Scan for the cell matching the given text and deliver its [x, y] coordinate at center. 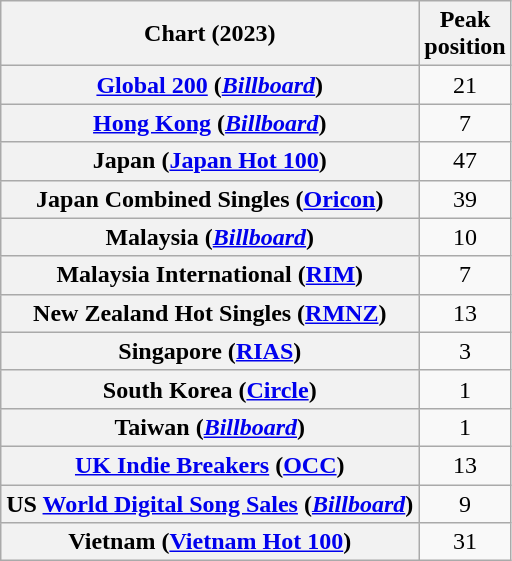
UK Indie Breakers (OCC) [210, 465]
South Korea (Circle) [210, 389]
3 [465, 351]
Japan (Japan Hot 100) [210, 161]
21 [465, 85]
Japan Combined Singles (Oricon) [210, 199]
Vietnam (Vietnam Hot 100) [210, 542]
10 [465, 237]
Peakposition [465, 34]
39 [465, 199]
Global 200 (Billboard) [210, 85]
US World Digital Song Sales (Billboard) [210, 503]
31 [465, 542]
47 [465, 161]
Chart (2023) [210, 34]
Malaysia International (RIM) [210, 275]
Malaysia (Billboard) [210, 237]
Taiwan (Billboard) [210, 427]
9 [465, 503]
New Zealand Hot Singles (RMNZ) [210, 313]
Hong Kong (Billboard) [210, 123]
Singapore (RIAS) [210, 351]
